Return (X, Y) of the center of cell containing provided text 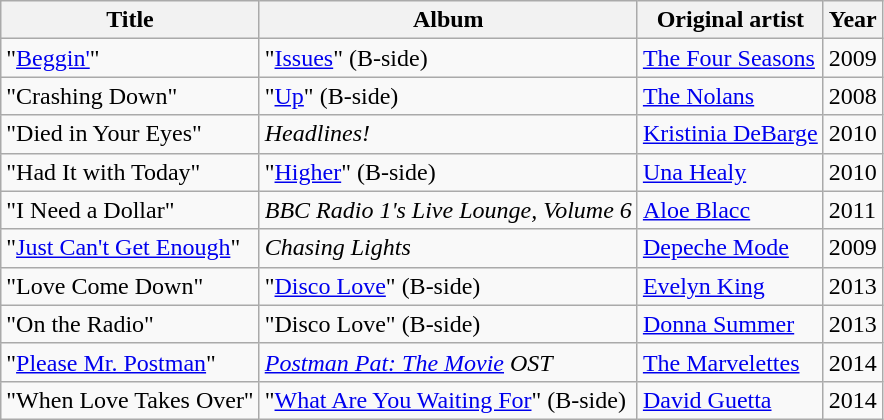
Aloe Blacc (730, 210)
Evelyn King (730, 286)
Kristinia DeBarge (730, 134)
BBC Radio 1's Live Lounge, Volume 6 (448, 210)
"Higher" (B-side) (448, 172)
Donna Summer (730, 324)
"What Are You Waiting For" (B-side) (448, 400)
"Crashing Down" (130, 96)
"Died in Your Eyes" (130, 134)
Chasing Lights (448, 248)
Depeche Mode (730, 248)
"On the Radio" (130, 324)
"Had It with Today" (130, 172)
"Just Can't Get Enough" (130, 248)
2008 (852, 96)
Year (852, 20)
Title (130, 20)
Headlines! (448, 134)
The Marvelettes (730, 362)
"Beggin'" (130, 58)
Album (448, 20)
Original artist (730, 20)
"Up" (B-side) (448, 96)
Postman Pat: The Movie OST (448, 362)
The Four Seasons (730, 58)
"When Love Takes Over" (130, 400)
2011 (852, 210)
"I Need a Dollar" (130, 210)
The Nolans (730, 96)
Una Healy (730, 172)
"Issues" (B-side) (448, 58)
"Please Mr. Postman" (130, 362)
David Guetta (730, 400)
"Love Come Down" (130, 286)
